Identify which cell holds the provided text, then report its [x, y] central coordinate. 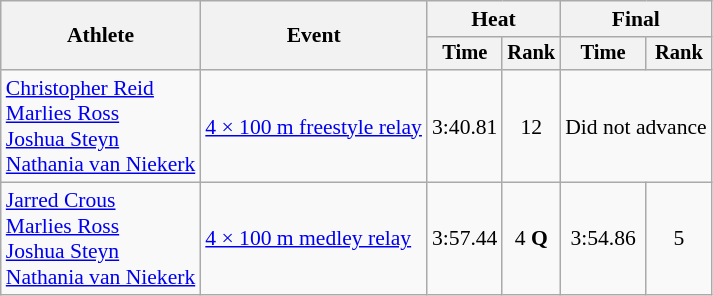
12 [531, 126]
Athlete [101, 36]
4 × 100 m medley relay [314, 239]
3:57.44 [464, 239]
Did not advance [636, 126]
4 × 100 m freestyle relay [314, 126]
Jarred CrousMarlies RossJoshua SteynNathania van Niekerk [101, 239]
3:54.86 [603, 239]
Heat [494, 19]
4 Q [531, 239]
3:40.81 [464, 126]
Christopher ReidMarlies RossJoshua SteynNathania van Niekerk [101, 126]
5 [679, 239]
Event [314, 36]
Final [636, 19]
